Search for the cell housing the specified text and yield its (X, Y) center coordinate. 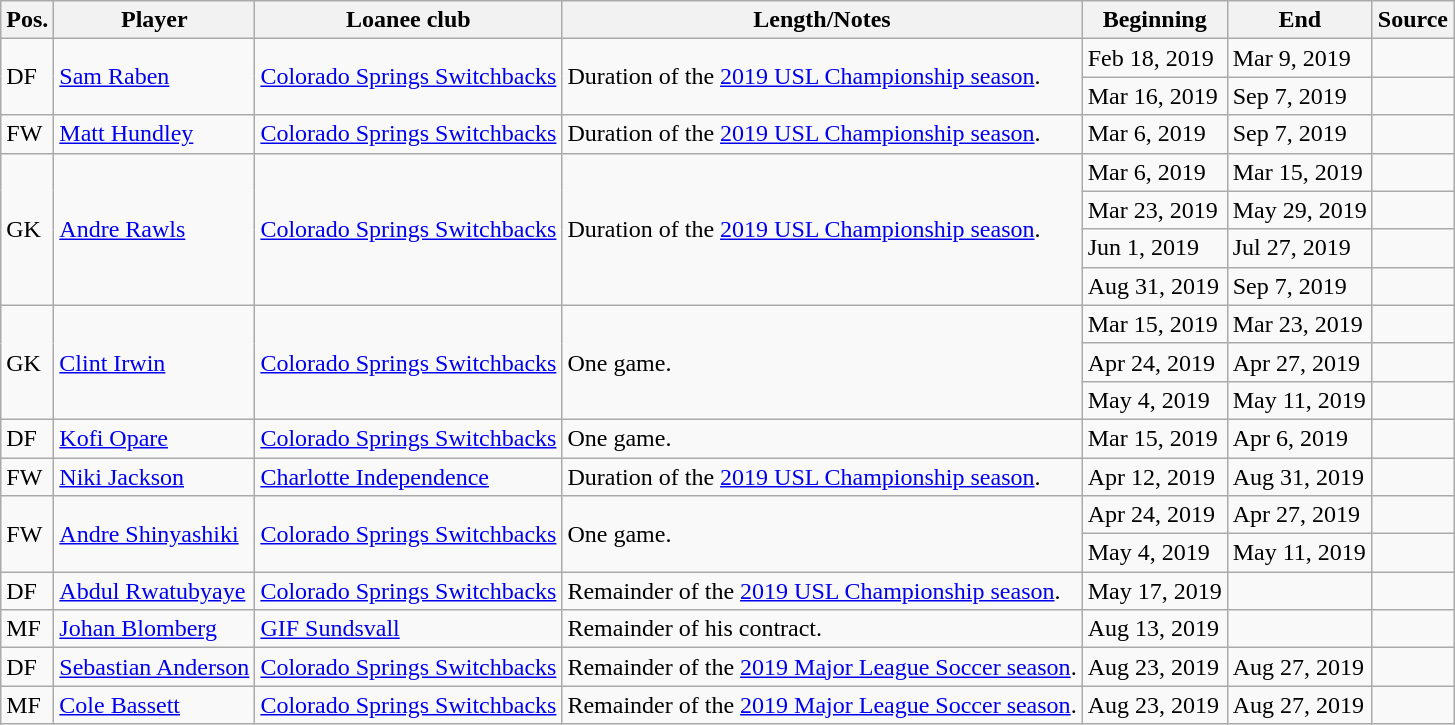
Jul 27, 2019 (1300, 248)
GIF Sundsvall (408, 629)
Sam Raben (154, 77)
Jun 1, 2019 (1154, 248)
Clint Irwin (154, 362)
Beginning (1154, 20)
Mar 9, 2019 (1300, 58)
Cole Bassett (154, 705)
Remainder of his contract. (822, 629)
Length/Notes (822, 20)
Apr 6, 2019 (1300, 438)
Matt Hundley (154, 134)
Remainder of the 2019 USL Championship season. (822, 591)
May 29, 2019 (1300, 210)
Player (154, 20)
Loanee club (408, 20)
Andre Shinyashiki (154, 534)
End (1300, 20)
Feb 18, 2019 (1154, 58)
Niki Jackson (154, 477)
Johan Blomberg (154, 629)
Abdul Rwatubyaye (154, 591)
May 17, 2019 (1154, 591)
Andre Rawls (154, 229)
Apr 12, 2019 (1154, 477)
Source (1412, 20)
Sebastian Anderson (154, 667)
Aug 13, 2019 (1154, 629)
Kofi Opare (154, 438)
Mar 16, 2019 (1154, 96)
Pos. (28, 20)
Charlotte Independence (408, 477)
